Locate the cell with the specified text and output its [x, y] center coordinate. 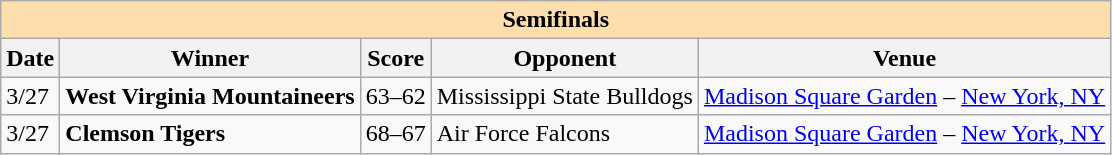
Date [30, 58]
Clemson Tigers [210, 134]
Score [396, 58]
Semifinals [556, 20]
68–67 [396, 134]
Venue [904, 58]
Air Force Falcons [564, 134]
Opponent [564, 58]
West Virginia Mountaineers [210, 96]
Winner [210, 58]
63–62 [396, 96]
Mississippi State Bulldogs [564, 96]
